Return (x, y) of the center of cell containing provided text 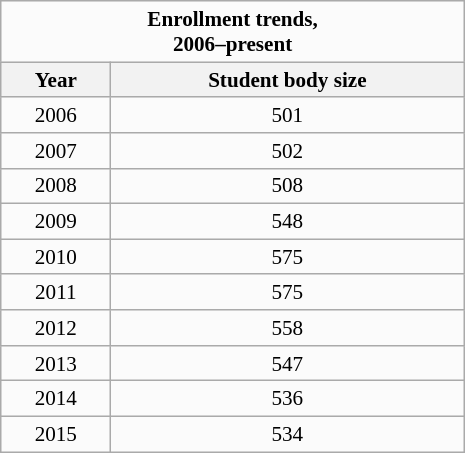
Student body size (288, 80)
2010 (56, 256)
502 (288, 150)
2012 (56, 328)
2007 (56, 150)
2009 (56, 222)
534 (288, 434)
Year (56, 80)
508 (288, 186)
2011 (56, 292)
2013 (56, 362)
Enrollment trends,2006–present (232, 32)
2015 (56, 434)
536 (288, 398)
501 (288, 114)
548 (288, 222)
2014 (56, 398)
547 (288, 362)
558 (288, 328)
2008 (56, 186)
2006 (56, 114)
